Search for the cell housing the specified text and yield its (X, Y) center coordinate. 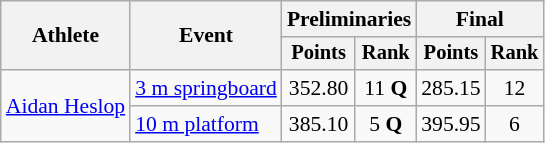
352.80 (319, 88)
385.10 (319, 124)
395.95 (450, 124)
Athlete (66, 36)
5 Q (386, 124)
Aidan Heslop (66, 106)
6 (515, 124)
285.15 (450, 88)
11 Q (386, 88)
10 m platform (206, 124)
Final (480, 19)
3 m springboard (206, 88)
Event (206, 36)
12 (515, 88)
Preliminaries (349, 19)
